Detect which cell encompasses the target text, then output its (X, Y) center coordinate. 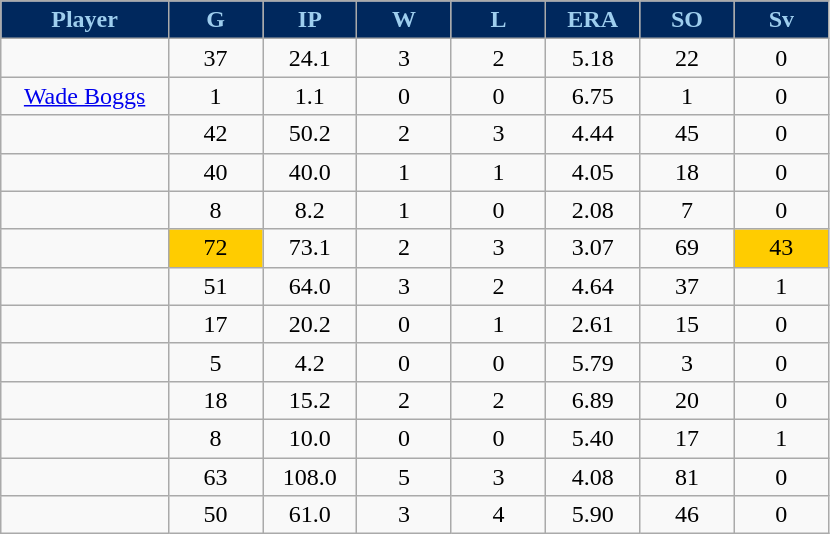
61.0 (310, 515)
SO (687, 20)
2.61 (593, 324)
Wade Boggs (85, 96)
5.40 (593, 438)
3.07 (593, 248)
1.1 (310, 96)
15.2 (310, 400)
51 (215, 286)
24.1 (310, 58)
45 (687, 134)
108.0 (310, 477)
64.0 (310, 286)
63 (215, 477)
Sv (781, 20)
4.05 (593, 172)
4.44 (593, 134)
G (215, 20)
IP (310, 20)
10.0 (310, 438)
5.90 (593, 515)
20 (687, 400)
L (498, 20)
50 (215, 515)
50.2 (310, 134)
5.18 (593, 58)
72 (215, 248)
4 (498, 515)
4.2 (310, 362)
Player (85, 20)
6.75 (593, 96)
73.1 (310, 248)
40.0 (310, 172)
40 (215, 172)
22 (687, 58)
4.64 (593, 286)
W (404, 20)
5.79 (593, 362)
ERA (593, 20)
42 (215, 134)
6.89 (593, 400)
2.08 (593, 210)
20.2 (310, 324)
15 (687, 324)
43 (781, 248)
8.2 (310, 210)
46 (687, 515)
69 (687, 248)
4.08 (593, 477)
81 (687, 477)
7 (687, 210)
